Return the (x, y) coordinate for the center point of the cell that contains the specified text.  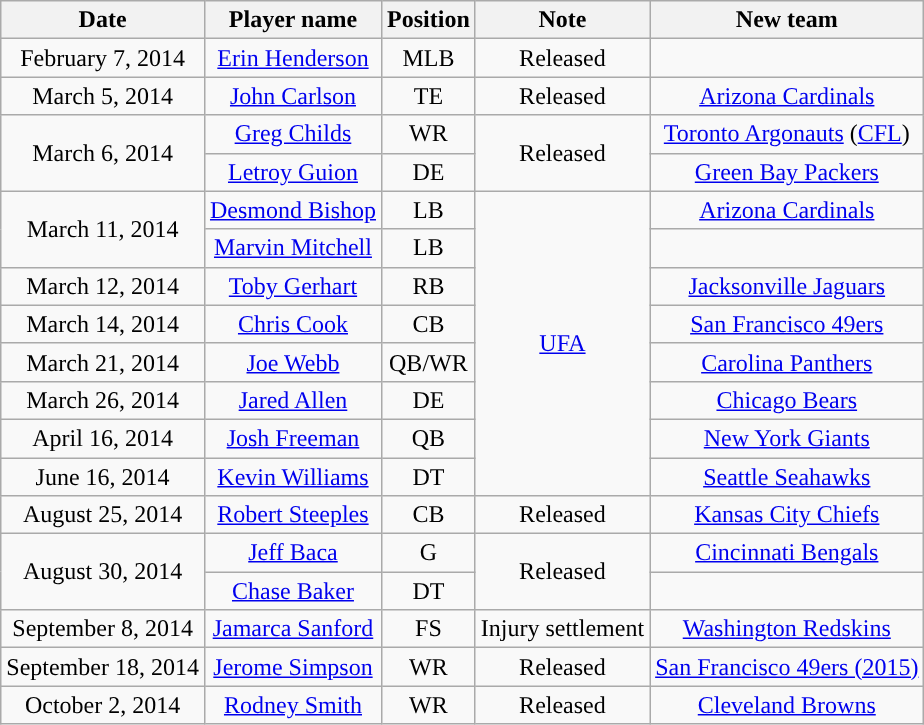
Seattle Seahawks (787, 477)
John Carlson (292, 96)
Josh Freeman (292, 438)
Chicago Bears (787, 400)
UFA (562, 343)
Jerome Simpson (292, 667)
QB/WR (429, 362)
August 30, 2014 (103, 572)
Jamarca Sanford (292, 629)
New team (787, 20)
Joe Webb (292, 362)
March 12, 2014 (103, 286)
April 16, 2014 (103, 438)
New York Giants (787, 438)
Cleveland Browns (787, 705)
Toronto Argonauts (CFL) (787, 134)
Carolina Panthers (787, 362)
G (429, 553)
Green Bay Packers (787, 172)
Toby Gerhart (292, 286)
June 16, 2014 (103, 477)
Chris Cook (292, 324)
October 2, 2014 (103, 705)
Robert Steeples (292, 515)
FS (429, 629)
Kansas City Chiefs (787, 515)
Jacksonville Jaguars (787, 286)
San Francisco 49ers (787, 324)
September 8, 2014 (103, 629)
March 11, 2014 (103, 229)
Jared Allen (292, 400)
TE (429, 96)
March 21, 2014 (103, 362)
Cincinnati Bengals (787, 553)
Player name (292, 20)
Marvin Mitchell (292, 248)
MLB (429, 58)
September 18, 2014 (103, 667)
Erin Henderson (292, 58)
Desmond Bishop (292, 210)
Greg Childs (292, 134)
San Francisco 49ers (2015) (787, 667)
Date (103, 20)
February 7, 2014 (103, 58)
Letroy Guion (292, 172)
Kevin Williams (292, 477)
Injury settlement (562, 629)
Rodney Smith (292, 705)
Jeff Baca (292, 553)
Chase Baker (292, 591)
March 14, 2014 (103, 324)
March 26, 2014 (103, 400)
QB (429, 438)
Washington Redskins (787, 629)
August 25, 2014 (103, 515)
Note (562, 20)
March 6, 2014 (103, 153)
Position (429, 20)
RB (429, 286)
March 5, 2014 (103, 96)
